Output the [X, Y] coordinate of the center of the cell containing the given text.  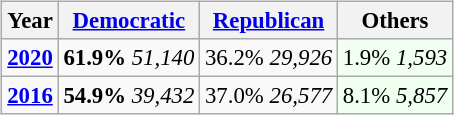
37.0% 26,577 [269, 96]
2020 [30, 58]
Year [30, 21]
1.9% 1,593 [394, 58]
Others [394, 21]
61.9% 51,140 [129, 58]
Republican [269, 21]
2016 [30, 96]
36.2% 29,926 [269, 58]
8.1% 5,857 [394, 96]
54.9% 39,432 [129, 96]
Democratic [129, 21]
